Return the [x, y] coordinate for the center point of the cell that contains the specified text.  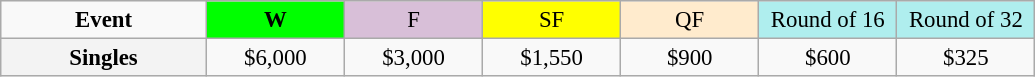
Round of 16 [828, 20]
W [275, 20]
$600 [828, 58]
$3,000 [413, 58]
$900 [690, 58]
Singles [104, 58]
$6,000 [275, 58]
Round of 32 [966, 20]
$1,550 [552, 58]
Event [104, 20]
SF [552, 20]
QF [690, 20]
F [413, 20]
$325 [966, 58]
